For the text-containing cell, return its midpoint in (X, Y) coordinate format. 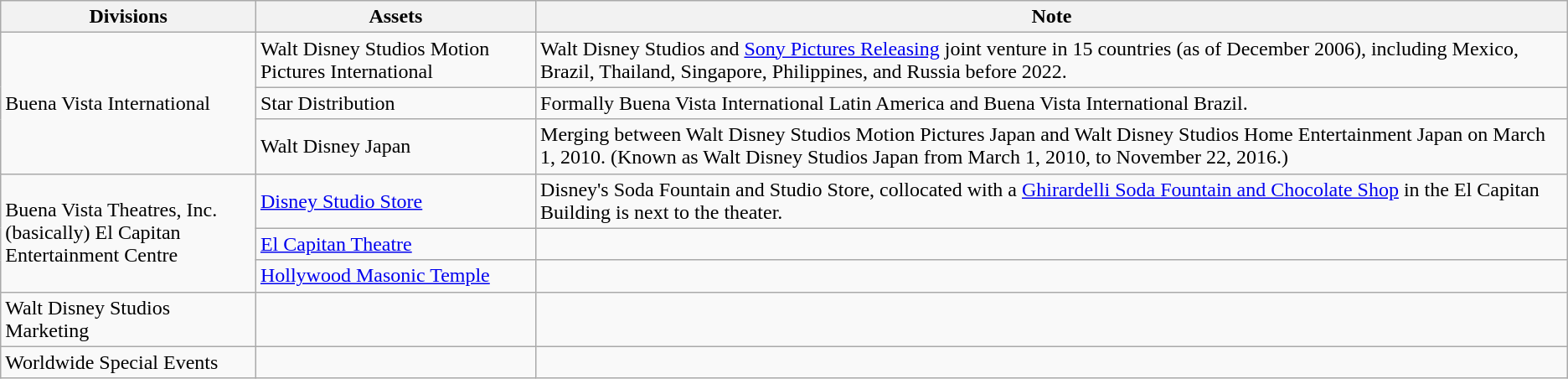
Note (1052, 17)
Walt Disney Studios Marketing (129, 319)
Walt Disney Studios Motion Pictures International (395, 60)
Assets (395, 17)
Hollywood Masonic Temple (395, 276)
Divisions (129, 17)
Walt Disney Japan (395, 146)
Worldwide Special Events (129, 362)
El Capitan Theatre (395, 244)
Disney Studio Store (395, 201)
Formally Buena Vista International Latin America and Buena Vista International Brazil. (1052, 103)
Buena Vista International (129, 103)
Buena Vista Theatres, Inc. (basically) El Capitan Entertainment Centre (129, 233)
Star Distribution (395, 103)
